Detect which cell encompasses the target text, then output its (x, y) center coordinate. 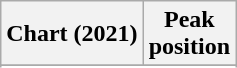
Peakposition (189, 34)
Chart (2021) (72, 34)
